For the text-containing cell, return its midpoint in (x, y) coordinate format. 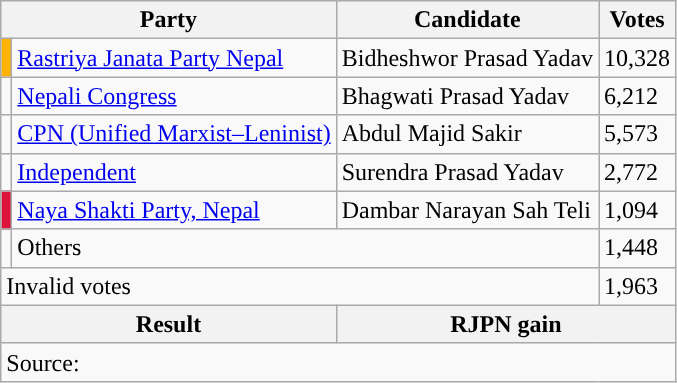
2,772 (638, 172)
Source: (338, 362)
Surendra Prasad Yadav (467, 172)
Votes (638, 20)
Bidheshwor Prasad Yadav (467, 58)
Result (168, 324)
Naya Shakti Party, Nepal (174, 210)
Dambar Narayan Sah Teli (467, 210)
Others (306, 248)
1,963 (638, 286)
Invalid votes (300, 286)
6,212 (638, 96)
10,328 (638, 58)
1,448 (638, 248)
Rastriya Janata Party Nepal (174, 58)
Nepali Congress (174, 96)
Abdul Majid Sakir (467, 134)
5,573 (638, 134)
Bhagwati Prasad Yadav (467, 96)
1,094 (638, 210)
Independent (174, 172)
RJPN gain (506, 324)
Party (168, 20)
Candidate (467, 20)
CPN (Unified Marxist–Leninist) (174, 134)
